Identify which cell holds the provided text, then report its (X, Y) central coordinate. 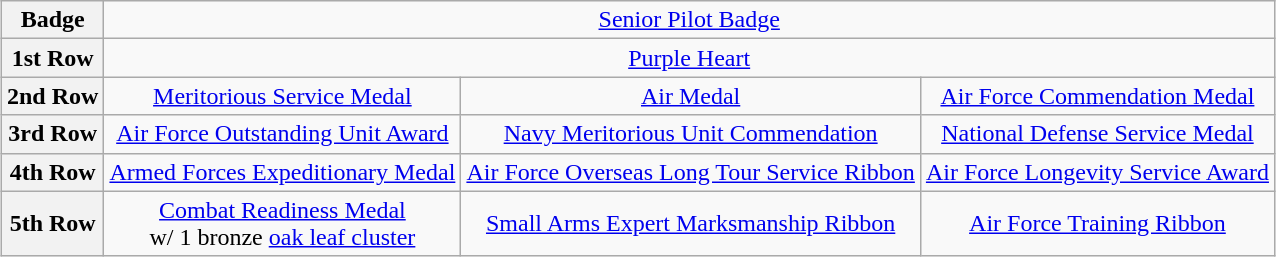
2nd Row (52, 96)
Small Arms Expert Marksmanship Ribbon (691, 224)
National Defense Service Medal (1097, 134)
Air Force Longevity Service Award (1097, 172)
3rd Row (52, 134)
Air Force Overseas Long Tour Service Ribbon (691, 172)
4th Row (52, 172)
Badge (52, 20)
Purple Heart (690, 58)
Meritorious Service Medal (282, 96)
5th Row (52, 224)
Air Force Commendation Medal (1097, 96)
Armed Forces Expeditionary Medal (282, 172)
Senior Pilot Badge (690, 20)
Combat Readiness Medalw/ 1 bronze oak leaf cluster (282, 224)
1st Row (52, 58)
Air Medal (691, 96)
Air Force Outstanding Unit Award (282, 134)
Air Force Training Ribbon (1097, 224)
Navy Meritorious Unit Commendation (691, 134)
